Determine the [X, Y] coordinate at the center of the cell enclosing the given text.  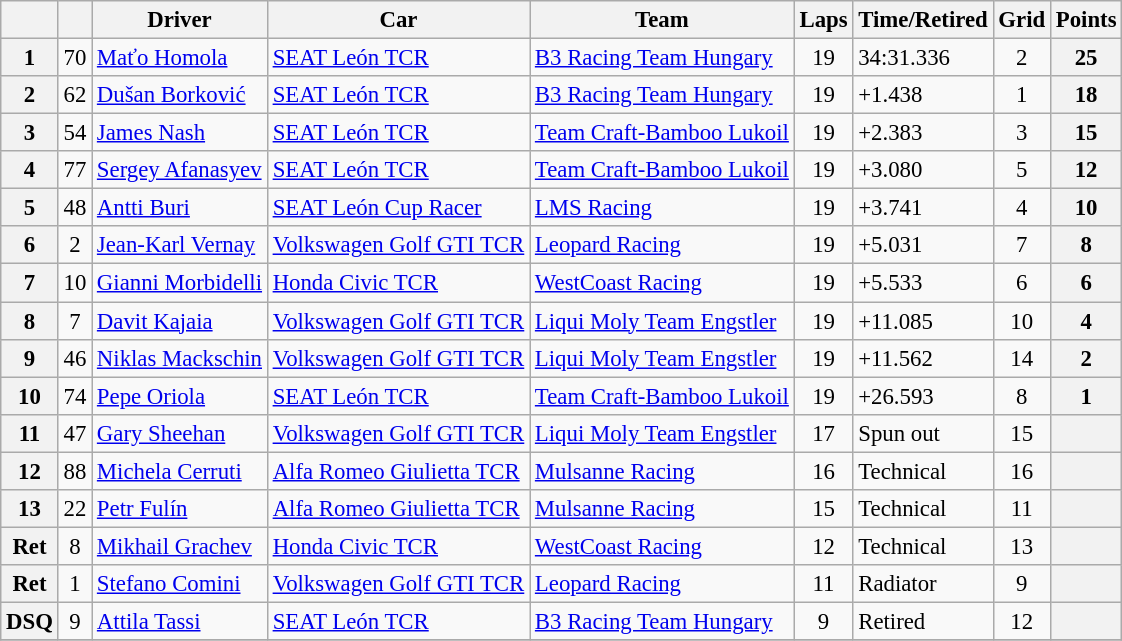
+2.383 [923, 133]
Mikhail Grachev [180, 546]
+5.533 [923, 283]
+26.593 [923, 396]
18 [1086, 95]
Pepe Oriola [180, 396]
SEAT León Cup Racer [398, 208]
Time/Retired [923, 20]
Retired [923, 621]
Stefano Comini [180, 584]
77 [74, 170]
88 [74, 471]
Maťo Homola [180, 58]
17 [824, 433]
47 [74, 433]
+5.031 [923, 245]
62 [74, 95]
70 [74, 58]
Attila Tassi [180, 621]
James Nash [180, 133]
+11.085 [923, 321]
Gary Sheehan [180, 433]
14 [1022, 358]
46 [74, 358]
Grid [1022, 20]
Points [1086, 20]
Radiator [923, 584]
54 [74, 133]
+3.080 [923, 170]
Antti Buri [180, 208]
34:31.336 [923, 58]
Spun out [923, 433]
Davit Kajaia [180, 321]
48 [74, 208]
+3.741 [923, 208]
74 [74, 396]
Laps [824, 20]
25 [1086, 58]
+11.562 [923, 358]
Gianni Morbidelli [180, 283]
22 [74, 509]
Sergey Afanasyev [180, 170]
Petr Fulín [180, 509]
Niklas Mackschin [180, 358]
Dušan Borković [180, 95]
Car [398, 20]
Driver [180, 20]
Michela Cerruti [180, 471]
LMS Racing [662, 208]
+1.438 [923, 95]
Team [662, 20]
DSQ [30, 621]
Jean-Karl Vernay [180, 245]
